Extract the [X, Y] coordinate from the center of the cell holding the provided text.  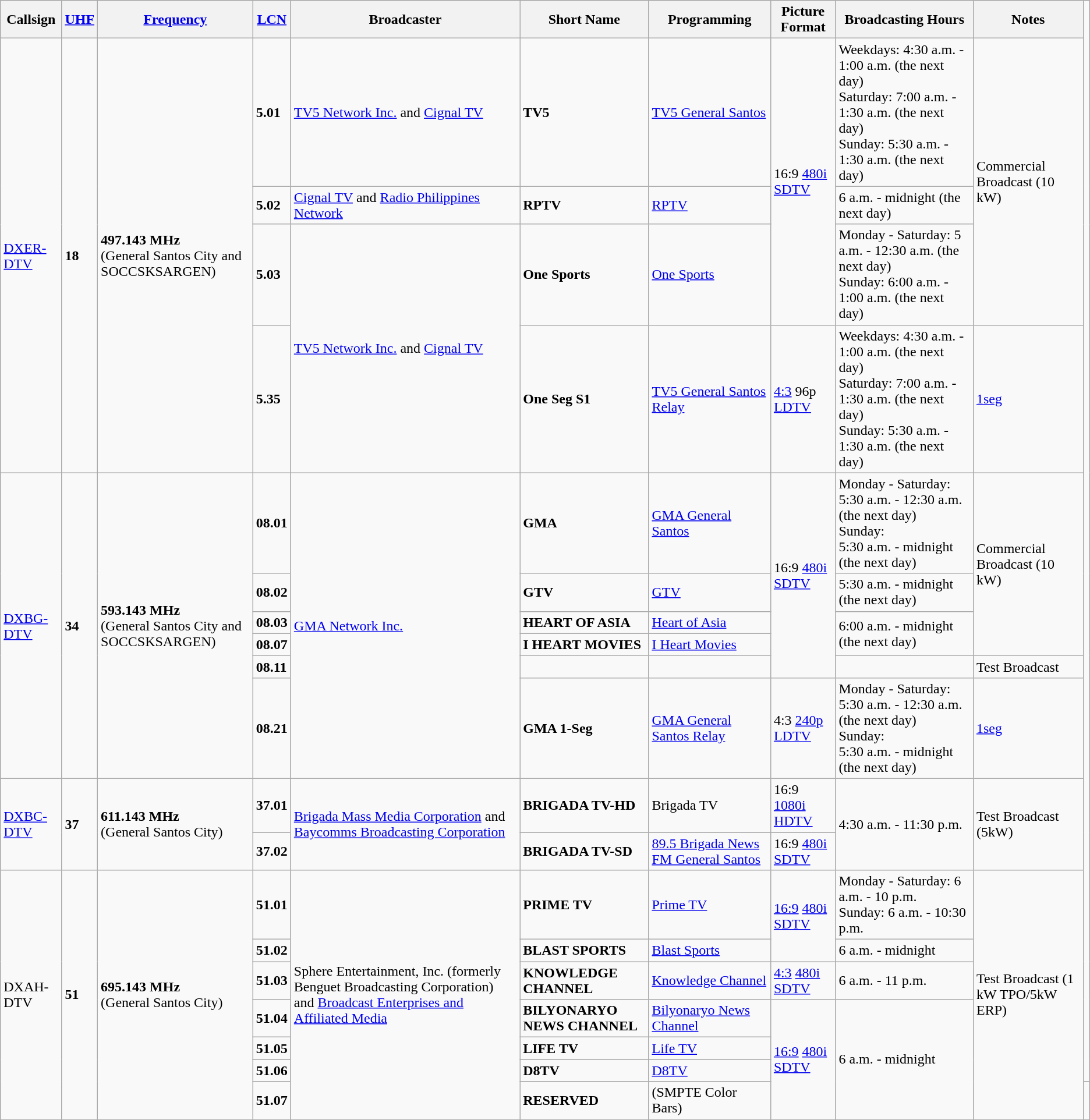
6 a.m. - midnight (the next day) [905, 205]
DXBG-DTV [31, 625]
PRIME TV [585, 905]
GMA 1-Seg [585, 728]
37.02 [271, 851]
6:00 a.m. - midnight (the next day) [905, 633]
KNOWLEDGE CHANNEL [585, 980]
18 [80, 256]
Bilyonaryo News Channel [709, 1019]
Monday - Saturday: 6 a.m. - 10 p.m. Sunday: 6 a.m. - 10:30 p.m. [905, 905]
DXBC-DTV [31, 824]
6 a.m. - 11 p.m. [905, 980]
37.01 [271, 805]
Heart of Asia [709, 622]
611.143 MHz(General Santos City) [176, 824]
Monday - Saturday: 5 a.m. - 12:30 a.m. (the next day) Sunday: 6:00 a.m. - 1:00 a.m. (the next day) [905, 275]
89.5 Brigada News FM General Santos [709, 851]
51.01 [271, 905]
08.21 [271, 728]
4:3 240p LDTV [803, 728]
51.07 [271, 1100]
4:3 96p LDTV [803, 399]
5:30 a.m. - midnight (the next day) [905, 593]
08.01 [271, 523]
Programming [709, 20]
Test Broadcast (1 kW TPO/5kW ERP) [1028, 995]
34 [80, 625]
Broadcasting Hours [905, 20]
4:30 a.m. - 11:30 p.m. [905, 824]
08.07 [271, 644]
I Heart Movies [709, 644]
GMA General Santos [709, 523]
Callsign [31, 20]
TV5 [585, 112]
08.02 [271, 593]
BLAST SPORTS [585, 951]
Cignal TV and Radio Philippines Network [405, 205]
Test Broadcast (5kW) [1028, 824]
TV5 General Santos [709, 112]
51.04 [271, 1019]
51.03 [271, 980]
593.143 MHz(General Santos City and SOCCSKSARGEN) [176, 625]
HEART OF ASIA [585, 622]
LIFE TV [585, 1048]
51.06 [271, 1071]
GMA Network Inc. [405, 625]
DXER-DTV [31, 256]
LCN [271, 20]
51 [80, 995]
I HEART MOVIES [585, 644]
5.02 [271, 205]
5.01 [271, 112]
Knowledge Channel [709, 980]
37 [80, 824]
BRIGADA TV-HD [585, 805]
Frequency [176, 20]
Test Broadcast [1028, 667]
UHF [80, 20]
51.02 [271, 951]
DXAH-DTV [31, 995]
Broadcaster [405, 20]
Prime TV [709, 905]
695.143 MHz(General Santos City) [176, 995]
Short Name [585, 20]
BILYONARYO NEWS CHANNEL [585, 1019]
08.03 [271, 622]
One Seg S1 [585, 399]
RESERVED [585, 1100]
(SMPTE Color Bars) [709, 1100]
Life TV [709, 1048]
GMA General Santos Relay [709, 728]
5.35 [271, 399]
Brigada TV [709, 805]
Brigada Mass Media Corporation and Baycomms Broadcasting Corporation [405, 824]
51.05 [271, 1048]
Blast Sports [709, 951]
08.11 [271, 667]
GMA [585, 523]
4:3 480i SDTV [803, 980]
Sphere Entertainment, Inc. (formerly Benguet Broadcasting Corporation) and Broadcast Enterprises and Affiliated Media [405, 995]
BRIGADA TV-SD [585, 851]
Picture Format [803, 20]
TV5 General Santos Relay [709, 399]
Notes [1028, 20]
497.143 MHz(General Santos City and SOCCSKSARGEN) [176, 256]
16:9 1080i HDTV [803, 805]
5.03 [271, 275]
